Provide the (x, y) coordinate of the cell's center where the given text is located.  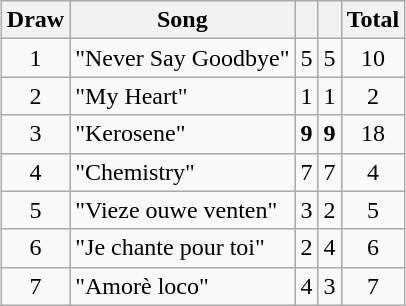
"Amorè loco" (182, 286)
Total (373, 20)
18 (373, 134)
Song (182, 20)
"My Heart" (182, 96)
"Vieze ouwe venten" (182, 210)
"Never Say Goodbye" (182, 58)
"Kerosene" (182, 134)
"Chemistry" (182, 172)
10 (373, 58)
Draw (35, 20)
"Je chante pour toi" (182, 248)
